Determine the [X, Y] coordinate at the center of the cell enclosing the given text.  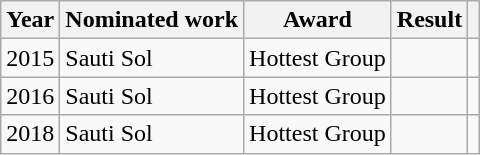
Result [429, 20]
Year [30, 20]
2015 [30, 58]
Award [318, 20]
2018 [30, 134]
Nominated work [152, 20]
2016 [30, 96]
